Detect which cell encompasses the target text, then output its (X, Y) center coordinate. 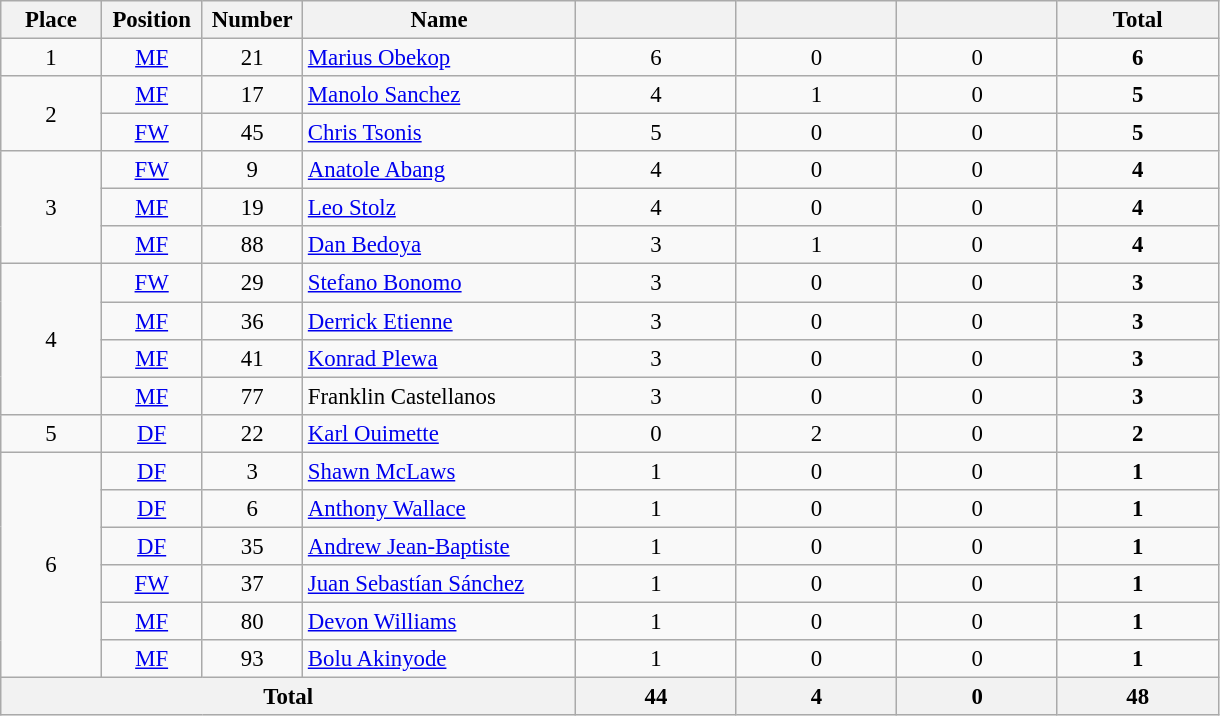
Karl Ouimette (440, 433)
80 (252, 621)
88 (252, 245)
77 (252, 396)
Marius Obekop (440, 58)
37 (252, 584)
Dan Bedoya (440, 245)
Leo Stolz (440, 208)
45 (252, 133)
Derrick Etienne (440, 321)
Name (440, 20)
35 (252, 546)
Anatole Abang (440, 170)
Anthony Wallace (440, 509)
Chris Tsonis (440, 133)
93 (252, 659)
21 (252, 58)
48 (1138, 697)
29 (252, 283)
36 (252, 321)
Konrad Plewa (440, 358)
9 (252, 170)
44 (656, 697)
Devon Williams (440, 621)
41 (252, 358)
22 (252, 433)
Franklin Castellanos (440, 396)
17 (252, 95)
19 (252, 208)
Andrew Jean-Baptiste (440, 546)
Juan Sebastían Sánchez (440, 584)
Shawn McLaws (440, 471)
Bolu Akinyode (440, 659)
Position (152, 20)
Number (252, 20)
Stefano Bonomo (440, 283)
Manolo Sanchez (440, 95)
Place (52, 20)
